From the cell containing the given text, extract its center point as [X, Y] coordinate. 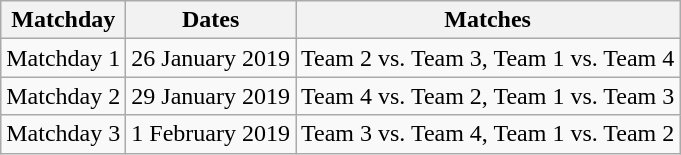
Matchday 1 [64, 58]
26 January 2019 [211, 58]
Team 4 vs. Team 2, Team 1 vs. Team 3 [488, 96]
Matchday 3 [64, 134]
Matches [488, 20]
Dates [211, 20]
Matchday [64, 20]
1 February 2019 [211, 134]
Team 3 vs. Team 4, Team 1 vs. Team 2 [488, 134]
29 January 2019 [211, 96]
Team 2 vs. Team 3, Team 1 vs. Team 4 [488, 58]
Matchday 2 [64, 96]
